Extract the [x, y] coordinate from the center of the cell holding the provided text.  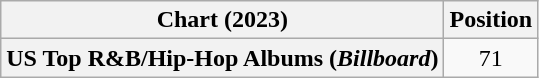
Chart (2023) [222, 20]
71 [491, 58]
Position [491, 20]
US Top R&B/Hip-Hop Albums (Billboard) [222, 58]
